From the cell containing the given text, extract its center point as (X, Y) coordinate. 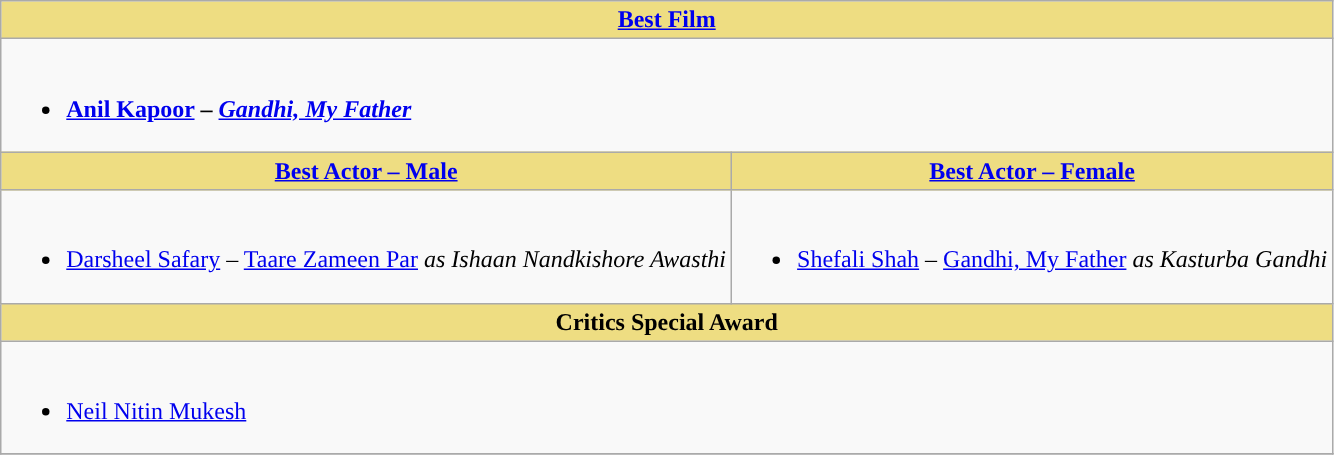
Anil Kapoor – Gandhi, My Father (667, 96)
Darsheel Safary – Taare Zameen Par as Ishaan Nandkishore Awasthi (366, 246)
Shefali Shah – Gandhi, My Father as Kasturba Gandhi (1032, 246)
Best Film (667, 20)
Neil Nitin Mukesh (667, 398)
Best Actor – Female (1032, 171)
Best Actor – Male (366, 171)
Critics Special Award (667, 322)
